Search for the cell housing the specified text and yield its (x, y) center coordinate. 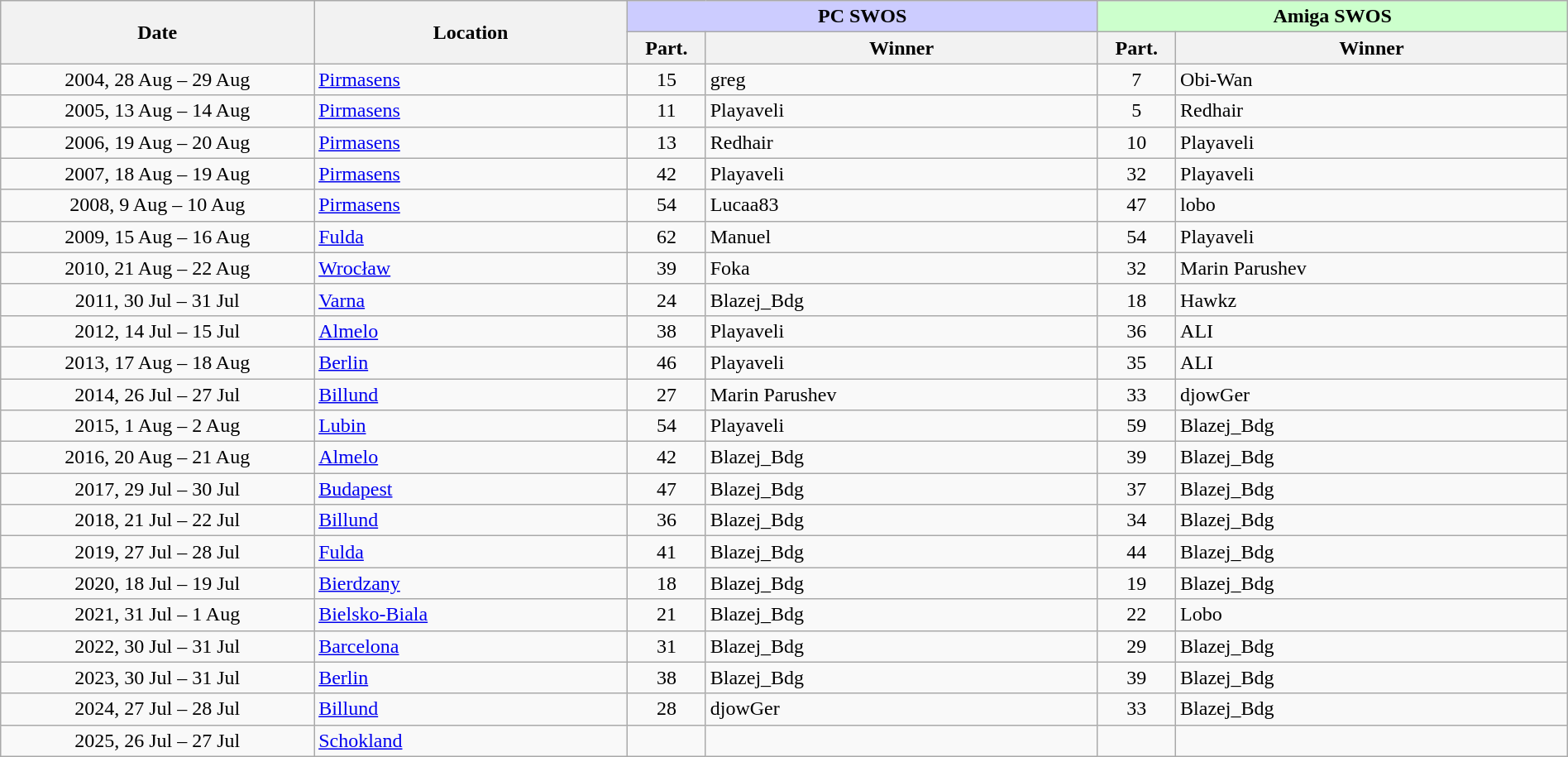
2016, 20 Aug – 21 Aug (157, 458)
2019, 27 Jul – 28 Jul (157, 552)
7 (1136, 79)
2013, 17 Aug – 18 Aug (157, 362)
62 (667, 237)
21 (667, 615)
Lobo (1372, 615)
Hawkz (1372, 299)
2018, 21 Jul – 22 Jul (157, 520)
greg (901, 79)
Date (157, 32)
2017, 29 Jul – 30 Jul (157, 489)
2008, 9 Aug – 10 Aug (157, 205)
13 (667, 142)
2011, 30 Jul – 31 Jul (157, 299)
Foka (901, 268)
44 (1136, 552)
2005, 13 Aug – 14 Aug (157, 111)
2007, 18 Aug – 19 Aug (157, 174)
28 (667, 709)
Lubin (471, 426)
10 (1136, 142)
2009, 15 Aug – 16 Aug (157, 237)
2015, 1 Aug – 2 Aug (157, 426)
Location (471, 32)
Bielsko-Biala (471, 615)
lobo (1372, 205)
35 (1136, 362)
2010, 21 Aug – 22 Aug (157, 268)
2006, 19 Aug – 20 Aug (157, 142)
41 (667, 552)
27 (667, 395)
Schokland (471, 740)
22 (1136, 615)
19 (1136, 583)
2022, 30 Jul – 31 Jul (157, 646)
29 (1136, 646)
Barcelona (471, 646)
46 (667, 362)
2025, 26 Jul – 27 Jul (157, 740)
37 (1136, 489)
Wrocław (471, 268)
2023, 30 Jul – 31 Jul (157, 678)
Varna (471, 299)
24 (667, 299)
2021, 31 Jul – 1 Aug (157, 615)
15 (667, 79)
5 (1136, 111)
31 (667, 646)
Amiga SWOS (1332, 17)
2020, 18 Jul – 19 Jul (157, 583)
Obi-Wan (1372, 79)
2012, 14 Jul – 15 Jul (157, 331)
59 (1136, 426)
2024, 27 Jul – 28 Jul (157, 709)
Manuel (901, 237)
Bierdzany (471, 583)
2004, 28 Aug – 29 Aug (157, 79)
2014, 26 Jul – 27 Jul (157, 395)
11 (667, 111)
Budapest (471, 489)
PC SWOS (863, 17)
Lucaa83 (901, 205)
34 (1136, 520)
